For the text-containing cell, return its midpoint in [X, Y] coordinate format. 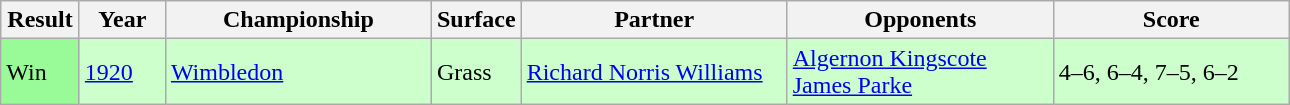
4–6, 6–4, 7–5, 6–2 [1171, 72]
Grass [476, 72]
Year [122, 20]
Wimbledon [298, 72]
Championship [298, 20]
Richard Norris Williams [654, 72]
Algernon Kingscote James Parke [920, 72]
Win [40, 72]
Result [40, 20]
Opponents [920, 20]
Surface [476, 20]
1920 [122, 72]
Partner [654, 20]
Score [1171, 20]
